From the cell containing the given text, extract its center point as [x, y] coordinate. 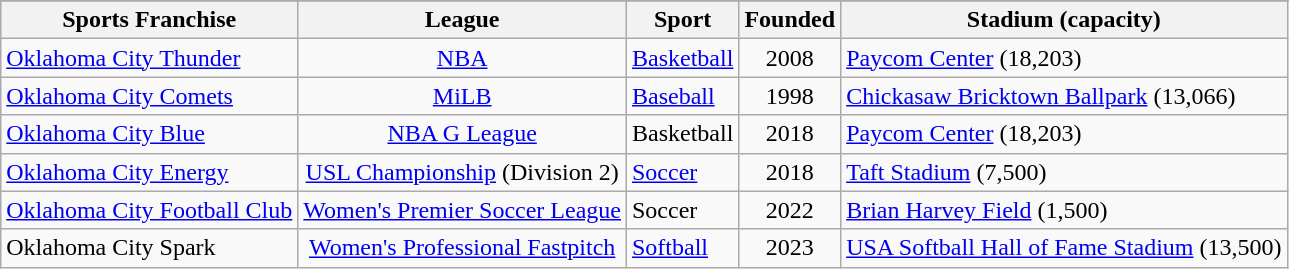
Baseball [682, 96]
Women's Premier Soccer League [462, 210]
2023 [790, 248]
Founded [790, 20]
Softball [682, 248]
Oklahoma City Comets [150, 96]
League [462, 20]
Chickasaw Bricktown Ballpark (13,066) [1064, 96]
Taft Stadium (7,500) [1064, 172]
Oklahoma City Blue [150, 134]
NBA G League [462, 134]
1998 [790, 96]
USL Championship (Division 2) [462, 172]
Oklahoma City Energy [150, 172]
Stadium (capacity) [1064, 20]
Oklahoma City Spark [150, 248]
USA Softball Hall of Fame Stadium (13,500) [1064, 248]
Sport [682, 20]
MiLB [462, 96]
NBA [462, 58]
Oklahoma City Thunder [150, 58]
Brian Harvey Field (1,500) [1064, 210]
Sports Franchise [150, 20]
2022 [790, 210]
2008 [790, 58]
Oklahoma City Football Club [150, 210]
Women's Professional Fastpitch [462, 248]
